Output the [x, y] coordinate of the center of the cell containing the given text.  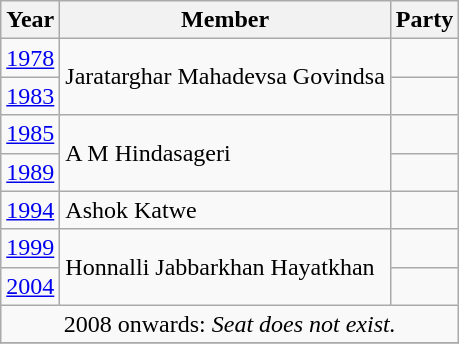
1978 [30, 58]
1994 [30, 210]
Member [226, 20]
1985 [30, 134]
A M Hindasageri [226, 153]
2008 onwards: Seat does not exist. [230, 324]
Jaratarghar Mahadevsa Govindsa [226, 77]
Party [424, 20]
1999 [30, 248]
1983 [30, 96]
Honnalli Jabbarkhan Hayatkhan [226, 267]
1989 [30, 172]
2004 [30, 286]
Ashok Katwe [226, 210]
Year [30, 20]
